Identify which cell holds the provided text, then report its (x, y) central coordinate. 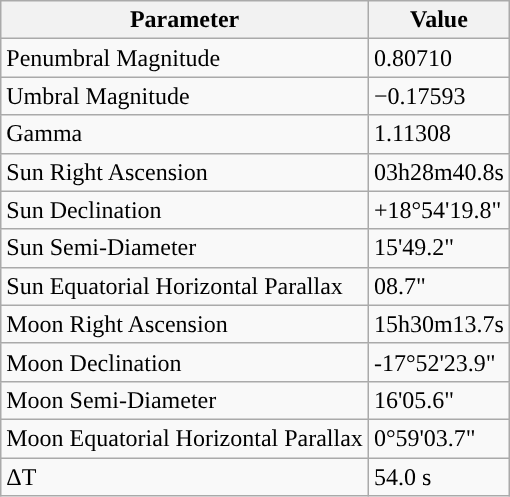
0.80710 (438, 58)
−0.17593 (438, 96)
+18°54'19.8" (438, 210)
Moon Equatorial Horizontal Parallax (185, 438)
Moon Declination (185, 362)
ΔT (185, 477)
Sun Semi-Diameter (185, 248)
Moon Right Ascension (185, 324)
15h30m13.7s (438, 324)
Parameter (185, 20)
15'49.2" (438, 248)
16'05.6" (438, 400)
Sun Right Ascension (185, 172)
1.11308 (438, 134)
Umbral Magnitude (185, 96)
08.7" (438, 286)
Value (438, 20)
Sun Declination (185, 210)
-17°52'23.9" (438, 362)
Penumbral Magnitude (185, 58)
Moon Semi-Diameter (185, 400)
Sun Equatorial Horizontal Parallax (185, 286)
Gamma (185, 134)
0°59'03.7" (438, 438)
54.0 s (438, 477)
03h28m40.8s (438, 172)
